Capture the cell that displays the provided text and extract its [X, Y] central coordinate. 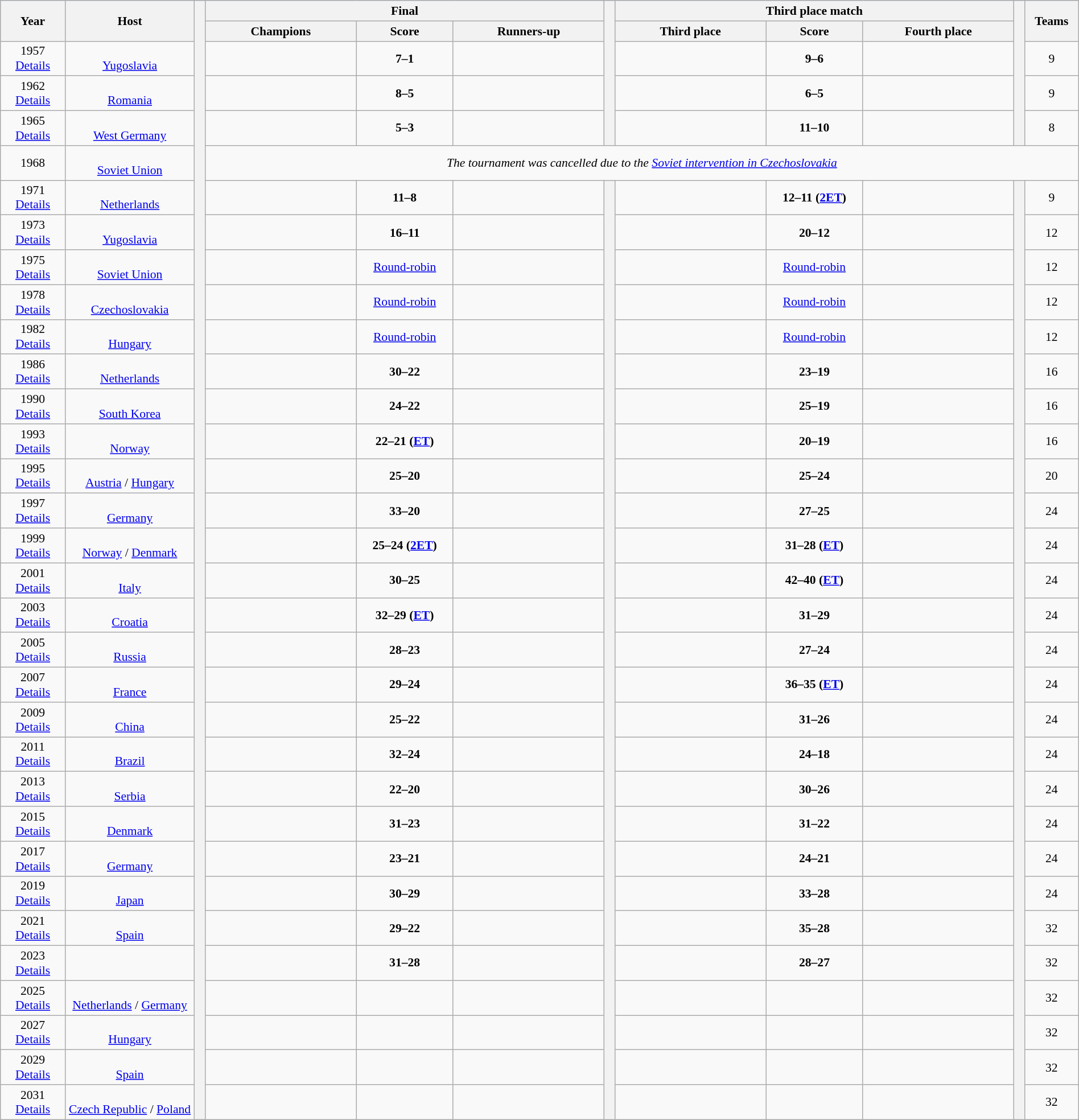
11–8 [405, 198]
1993Details [33, 442]
31–26 [814, 719]
1971Details [33, 198]
23–21 [405, 858]
31–28 [405, 963]
22–21 (ET) [405, 442]
Serbia [130, 789]
42–40 (ET) [814, 580]
South Korea [130, 406]
2005Details [33, 650]
Runners-up [528, 31]
1990Details [33, 406]
25–22 [405, 719]
31–28 (ET) [814, 545]
25–24 [814, 476]
Teams [1052, 20]
2009Details [33, 719]
23–19 [814, 372]
1973Details [33, 232]
2015Details [33, 824]
Third place match [815, 11]
1957Details [33, 58]
5–3 [405, 129]
33–28 [814, 893]
30–26 [814, 789]
11–10 [814, 129]
31–23 [405, 824]
Brazil [130, 755]
Czechoslovakia [130, 302]
1997Details [33, 511]
Japan [130, 893]
2007Details [33, 685]
29–24 [405, 685]
2011Details [33, 755]
France [130, 685]
2003Details [33, 615]
1999Details [33, 545]
2031Details [33, 1102]
Czech Republic / Poland [130, 1102]
Host [130, 20]
Romania [130, 93]
32–29 (ET) [405, 615]
1975Details [33, 267]
Year [33, 20]
20–19 [814, 442]
20–12 [814, 232]
22–20 [405, 789]
Norway [130, 442]
Norway / Denmark [130, 545]
8–5 [405, 93]
1978Details [33, 302]
32–24 [405, 755]
1982Details [33, 337]
25–19 [814, 406]
30–22 [405, 372]
16–11 [405, 232]
West Germany [130, 129]
9–6 [814, 58]
28–27 [814, 963]
8 [1052, 129]
2017Details [33, 858]
2023Details [33, 963]
2013Details [33, 789]
27–25 [814, 511]
1965Details [33, 129]
Denmark [130, 824]
28–23 [405, 650]
30–25 [405, 580]
Final [405, 11]
Croatia [130, 615]
Champions [281, 31]
36–35 (ET) [814, 685]
2027Details [33, 1032]
Italy [130, 580]
29–22 [405, 929]
25–24 (2ET) [405, 545]
1986Details [33, 372]
35–28 [814, 929]
27–24 [814, 650]
12–11 (2ET) [814, 198]
Fourth place [938, 31]
24–21 [814, 858]
2021Details [33, 929]
2019Details [33, 893]
31–22 [814, 824]
6–5 [814, 93]
24–18 [814, 755]
2025Details [33, 998]
Russia [130, 650]
24–22 [405, 406]
1962Details [33, 93]
Third place [691, 31]
Netherlands / Germany [130, 998]
China [130, 719]
Austria / Hungary [130, 476]
2029Details [33, 1068]
31–29 [814, 615]
30–29 [405, 893]
1995Details [33, 476]
20 [1052, 476]
The tournament was cancelled due to the Soviet intervention in Czechoslovakia [642, 163]
2001Details [33, 580]
25–20 [405, 476]
33–20 [405, 511]
7–1 [405, 58]
1968 [33, 163]
